Return (x, y) of the center of cell containing provided text 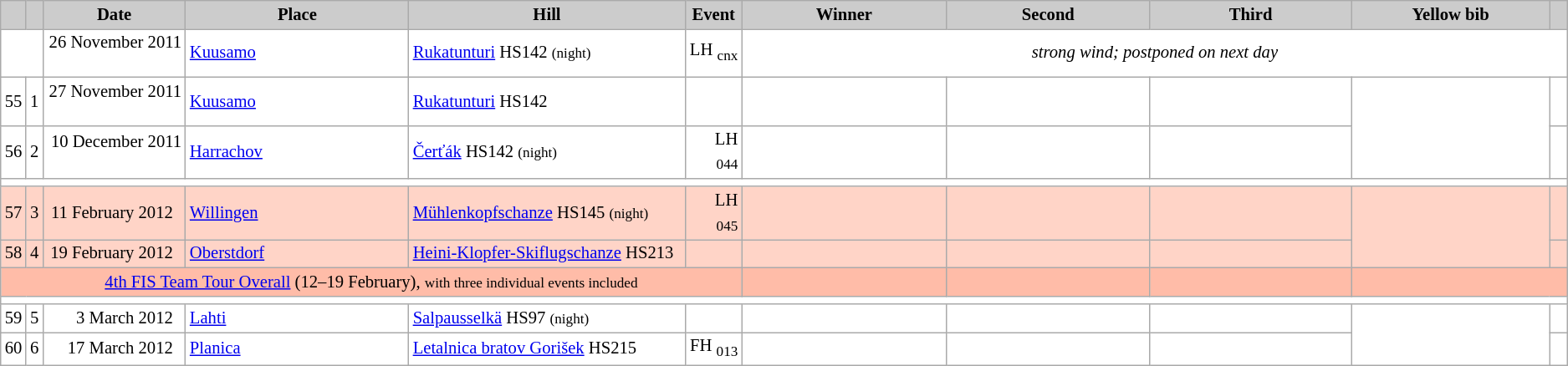
Willingen (298, 212)
3 (34, 212)
26 November 2011 (114, 53)
19 February 2012 (114, 253)
57 (13, 212)
Salpausselkä HS97 (night) (547, 318)
4 (34, 253)
Mühlenkopfschanze HS145 (night) (547, 212)
Lahti (298, 318)
Event (713, 14)
strong wind; postponed on next day (1154, 53)
Harrachov (298, 152)
Letalnica bratov Gorišek HS215 (547, 348)
Rukatunturi HS142 (547, 101)
Čerťák HS142 (night) (547, 152)
1 (34, 101)
3 March 2012 (114, 318)
6 (34, 348)
Yellow bib (1450, 14)
27 November 2011 (114, 101)
58 (13, 253)
Winner (844, 14)
Heini-Klopfer-Skiflugschanze HS213 (547, 253)
Hill (547, 14)
Date (114, 14)
2 (34, 152)
11 February 2012 (114, 212)
Place (298, 14)
Rukatunturi HS142 (night) (547, 53)
17 March 2012 (114, 348)
56 (13, 152)
5 (34, 318)
10 December 2011 (114, 152)
LH cnx (713, 53)
60 (13, 348)
59 (13, 318)
FH 013 (713, 348)
Oberstdorf (298, 253)
LH 045 (713, 212)
Planica (298, 348)
LH 044 (713, 152)
4th FIS Team Tour Overall (12–19 February), with three individual events included (371, 282)
Second (1049, 14)
Third (1251, 14)
55 (13, 101)
